Provide the (X, Y) coordinate of the cell's center where the given text is located.  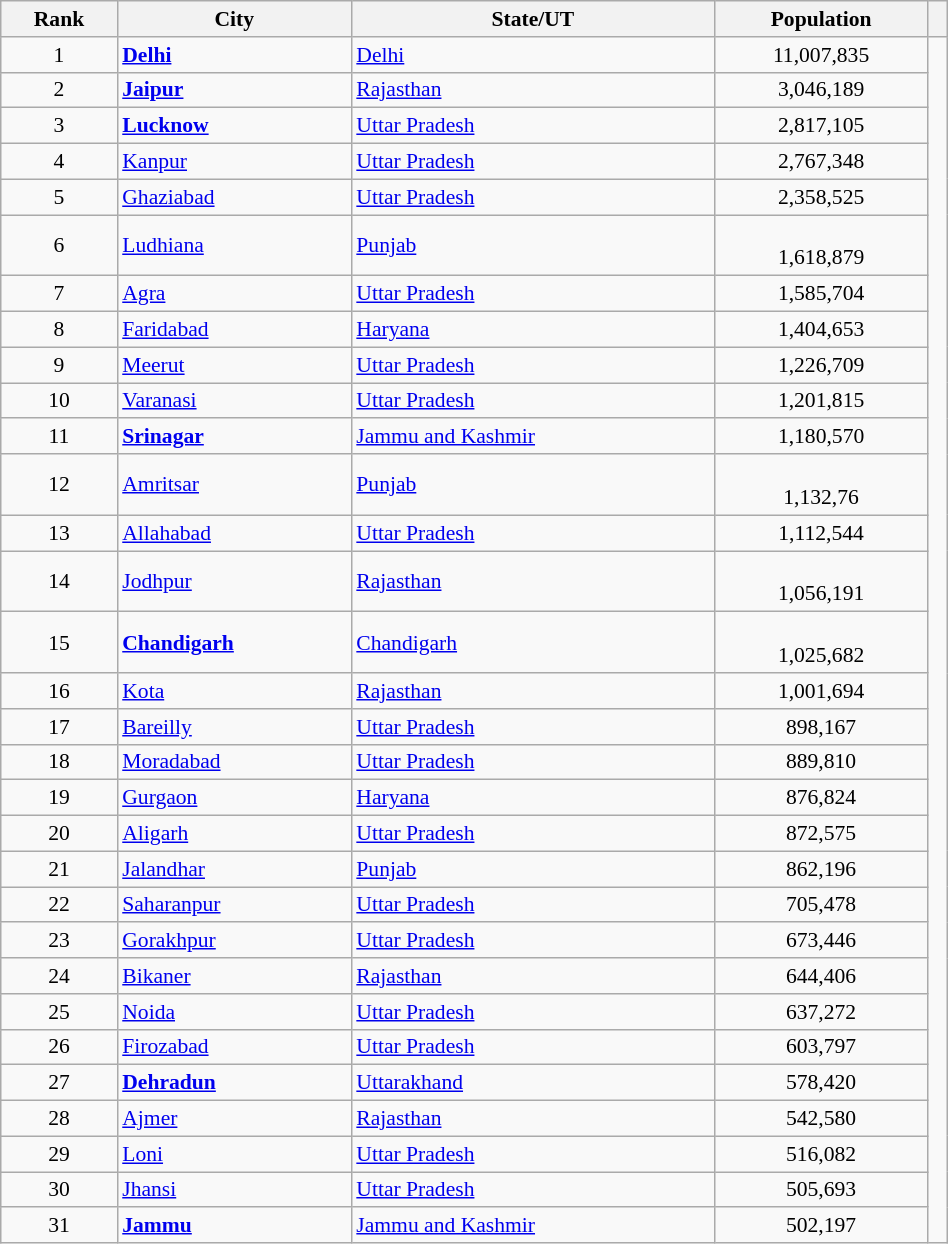
Population (820, 19)
17 (59, 727)
673,446 (820, 941)
1,226,709 (820, 365)
603,797 (820, 1047)
Firozabad (234, 1047)
Saharanpur (234, 905)
City (234, 19)
Rank (59, 19)
Jodhpur (234, 582)
Gurgaon (234, 798)
Loni (234, 1154)
Bareilly (234, 727)
Kanpur (234, 162)
30 (59, 1190)
16 (59, 691)
876,824 (820, 798)
Dehradun (234, 1083)
14 (59, 582)
705,478 (820, 905)
Amritsar (234, 484)
Srinagar (234, 437)
25 (59, 1012)
Gorakhpur (234, 941)
21 (59, 869)
29 (59, 1154)
18 (59, 762)
20 (59, 834)
Ludhiana (234, 246)
1,618,879 (820, 246)
State/UT (532, 19)
6 (59, 246)
1,056,191 (820, 582)
28 (59, 1119)
Bikaner (234, 976)
502,197 (820, 1226)
1,025,682 (820, 642)
1,404,653 (820, 330)
7 (59, 294)
862,196 (820, 869)
5 (59, 197)
872,575 (820, 834)
15 (59, 642)
11 (59, 437)
13 (59, 533)
24 (59, 976)
Faridabad (234, 330)
Ajmer (234, 1119)
Allahabad (234, 533)
Ghaziabad (234, 197)
1,001,694 (820, 691)
12 (59, 484)
11,007,835 (820, 55)
27 (59, 1083)
1,201,815 (820, 401)
8 (59, 330)
2 (59, 90)
637,272 (820, 1012)
Moradabad (234, 762)
1 (59, 55)
505,693 (820, 1190)
Kota (234, 691)
Jalandhar (234, 869)
542,580 (820, 1119)
898,167 (820, 727)
Noida (234, 1012)
2,358,525 (820, 197)
1,132,76 (820, 484)
Agra (234, 294)
Varanasi (234, 401)
Meerut (234, 365)
2,817,105 (820, 126)
31 (59, 1226)
Uttarakhand (532, 1083)
26 (59, 1047)
22 (59, 905)
9 (59, 365)
2,767,348 (820, 162)
Aligarh (234, 834)
Jhansi (234, 1190)
Jaipur (234, 90)
889,810 (820, 762)
3 (59, 126)
1,180,570 (820, 437)
1,112,544 (820, 533)
1,585,704 (820, 294)
Lucknow (234, 126)
578,420 (820, 1083)
516,082 (820, 1154)
19 (59, 798)
Jammu (234, 1226)
23 (59, 941)
4 (59, 162)
644,406 (820, 976)
10 (59, 401)
3,046,189 (820, 90)
